Return the (x, y) coordinate for the center point of the cell that contains the specified text.  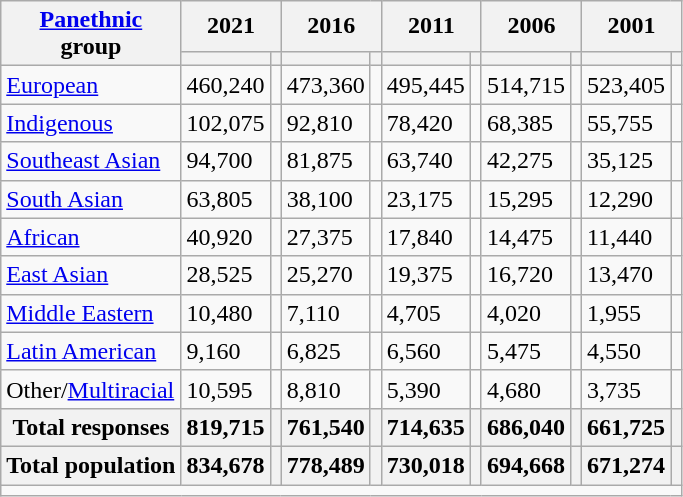
55,755 (626, 123)
5,390 (426, 389)
523,405 (626, 85)
4,680 (526, 389)
4,020 (526, 313)
661,725 (626, 427)
16,720 (526, 275)
1,955 (626, 313)
6,560 (426, 351)
686,040 (526, 427)
4,550 (626, 351)
4,705 (426, 313)
14,475 (526, 237)
10,595 (226, 389)
473,360 (326, 85)
19,375 (426, 275)
8,810 (326, 389)
38,100 (326, 199)
13,470 (626, 275)
2021 (231, 26)
6,825 (326, 351)
23,175 (426, 199)
514,715 (526, 85)
81,875 (326, 161)
17,840 (426, 237)
2006 (531, 26)
Latin American (91, 351)
40,920 (226, 237)
African (91, 237)
78,420 (426, 123)
15,295 (526, 199)
63,740 (426, 161)
42,275 (526, 161)
671,274 (626, 465)
761,540 (326, 427)
2016 (331, 26)
7,110 (326, 313)
10,480 (226, 313)
495,445 (426, 85)
730,018 (426, 465)
25,270 (326, 275)
2001 (632, 26)
778,489 (326, 465)
819,715 (226, 427)
5,475 (526, 351)
27,375 (326, 237)
Other/Multiracial (91, 389)
Southeast Asian (91, 161)
South Asian (91, 199)
35,125 (626, 161)
Panethnicgroup (91, 34)
102,075 (226, 123)
East Asian (91, 275)
Indigenous (91, 123)
68,385 (526, 123)
11,440 (626, 237)
694,668 (526, 465)
Total responses (91, 427)
94,700 (226, 161)
28,525 (226, 275)
Middle Eastern (91, 313)
63,805 (226, 199)
Total population (91, 465)
3,735 (626, 389)
834,678 (226, 465)
12,290 (626, 199)
2011 (431, 26)
714,635 (426, 427)
9,160 (226, 351)
92,810 (326, 123)
460,240 (226, 85)
European (91, 85)
